Detect which cell encompasses the target text, then output its [x, y] center coordinate. 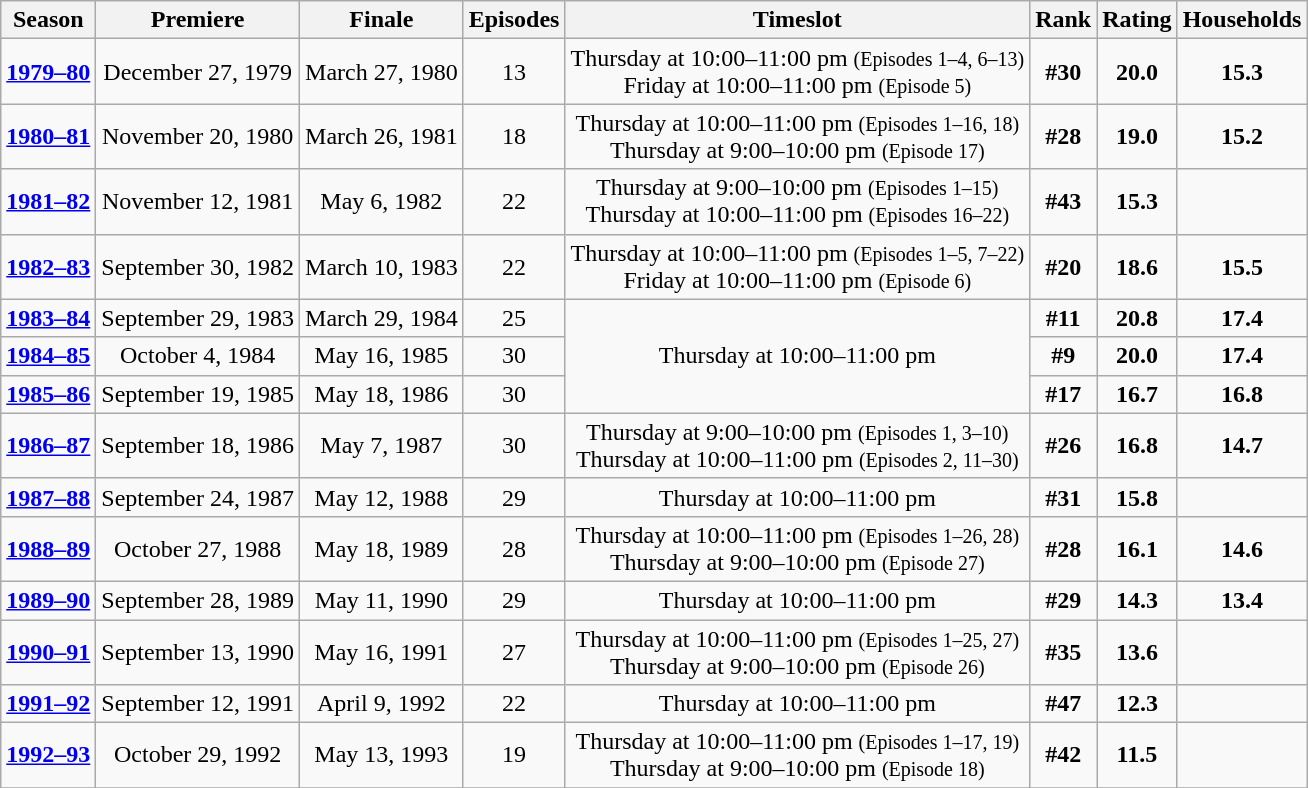
March 29, 1984 [382, 318]
December 27, 1979 [198, 72]
#47 [1064, 704]
14.7 [1242, 446]
28 [514, 548]
18.6 [1137, 266]
March 27, 1980 [382, 72]
1988–89 [48, 548]
Thursday at 10:00–11:00 pm (Episodes 1–25, 27)Thursday at 9:00–10:00 pm (Episode 26) [798, 652]
Rank [1064, 20]
September 12, 1991 [198, 704]
March 10, 1983 [382, 266]
September 13, 1990 [198, 652]
12.3 [1137, 704]
13.4 [1242, 600]
October 27, 1988 [198, 548]
October 4, 1984 [198, 356]
18 [514, 136]
May 11, 1990 [382, 600]
September 28, 1989 [198, 600]
May 12, 1988 [382, 497]
19 [514, 756]
1986–87 [48, 446]
#42 [1064, 756]
May 7, 1987 [382, 446]
#29 [1064, 600]
Timeslot [798, 20]
May 13, 1993 [382, 756]
#26 [1064, 446]
19.0 [1137, 136]
1989–90 [48, 600]
Rating [1137, 20]
Finale [382, 20]
Premiere [198, 20]
Thursday at 10:00–11:00 pm (Episodes 1–5, 7–22)Friday at 10:00–11:00 pm (Episode 6) [798, 266]
15.2 [1242, 136]
1985–86 [48, 394]
April 9, 1992 [382, 704]
1981–82 [48, 202]
Episodes [514, 20]
20.8 [1137, 318]
1990–91 [48, 652]
September 24, 1987 [198, 497]
May 18, 1989 [382, 548]
September 30, 1982 [198, 266]
September 18, 1986 [198, 446]
#17 [1064, 394]
Households [1242, 20]
November 12, 1981 [198, 202]
1992–93 [48, 756]
September 19, 1985 [198, 394]
Thursday at 9:00–10:00 pm (Episodes 1–15)Thursday at 10:00–11:00 pm (Episodes 16–22) [798, 202]
16.7 [1137, 394]
October 29, 1992 [198, 756]
May 16, 1985 [382, 356]
May 18, 1986 [382, 394]
Thursday at 10:00–11:00 pm (Episodes 1–17, 19)Thursday at 9:00–10:00 pm (Episode 18) [798, 756]
Thursday at 10:00–11:00 pm (Episodes 1–4, 6–13)Friday at 10:00–11:00 pm (Episode 5) [798, 72]
March 26, 1981 [382, 136]
#31 [1064, 497]
15.5 [1242, 266]
Thursday at 10:00–11:00 pm (Episodes 1–26, 28)Thursday at 9:00–10:00 pm (Episode 27) [798, 548]
Thursday at 9:00–10:00 pm (Episodes 1, 3–10)Thursday at 10:00–11:00 pm (Episodes 2, 11–30) [798, 446]
16.1 [1137, 548]
#11 [1064, 318]
13.6 [1137, 652]
11.5 [1137, 756]
1983–84 [48, 318]
27 [514, 652]
Thursday at 10:00–11:00 pm (Episodes 1–16, 18)Thursday at 9:00–10:00 pm (Episode 17) [798, 136]
14.3 [1137, 600]
#35 [1064, 652]
Season [48, 20]
13 [514, 72]
May 16, 1991 [382, 652]
September 29, 1983 [198, 318]
#43 [1064, 202]
May 6, 1982 [382, 202]
#30 [1064, 72]
1980–81 [48, 136]
1979–80 [48, 72]
November 20, 1980 [198, 136]
1991–92 [48, 704]
#9 [1064, 356]
1987–88 [48, 497]
15.8 [1137, 497]
1984–85 [48, 356]
1982–83 [48, 266]
#20 [1064, 266]
14.6 [1242, 548]
25 [514, 318]
